Pinpoint the cell where the given text exists, returning its [X, Y] midpoint coordinate. 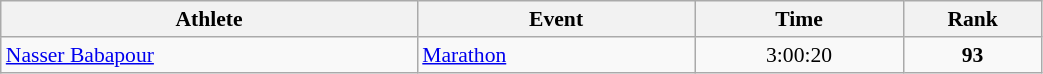
3:00:20 [799, 55]
93 [972, 55]
Nasser Babapour [210, 55]
Time [799, 19]
Marathon [556, 55]
Rank [972, 19]
Athlete [210, 19]
Event [556, 19]
